Return the (x, y) coordinate for the center point of the cell that contains the specified text.  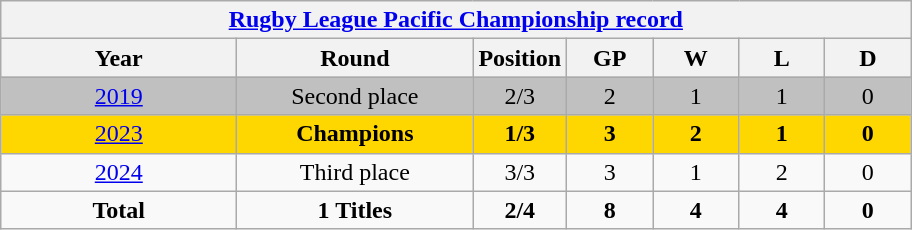
W (696, 58)
D (868, 58)
2019 (119, 96)
Round (355, 58)
1 Titles (355, 210)
1/3 (520, 134)
2023 (119, 134)
Third place (355, 172)
Year (119, 58)
Total (119, 210)
2024 (119, 172)
Rugby League Pacific Championship record (456, 20)
Second place (355, 96)
Position (520, 58)
Champions (355, 134)
2/4 (520, 210)
L (782, 58)
GP (610, 58)
8 (610, 210)
3/3 (520, 172)
2/3 (520, 96)
